Output the [X, Y] coordinate of the center of the cell containing the given text.  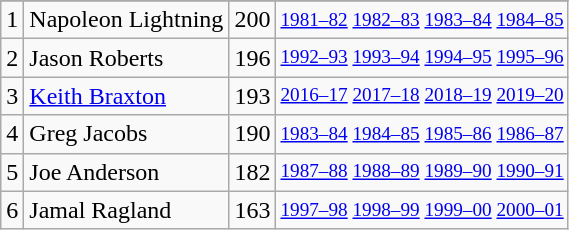
1992–93 1993–94 1994–95 1995–96 [422, 58]
193 [252, 96]
6 [12, 210]
Greg Jacobs [126, 134]
Jamal Ragland [126, 210]
Napoleon Lightning [126, 20]
196 [252, 58]
163 [252, 210]
Joe Anderson [126, 172]
1981–82 1982–83 1983–84 1984–85 [422, 20]
1983–84 1984–85 1985–86 1986–87 [422, 134]
200 [252, 20]
1997–98 1998–99 1999–00 2000–01 [422, 210]
190 [252, 134]
182 [252, 172]
2016–17 2017–18 2018–19 2019–20 [422, 96]
2 [12, 58]
4 [12, 134]
Jason Roberts [126, 58]
3 [12, 96]
5 [12, 172]
Keith Braxton [126, 96]
1987–88 1988–89 1989–90 1990–91 [422, 172]
1 [12, 20]
